Output the (X, Y) coordinate of the center of the cell containing the given text.  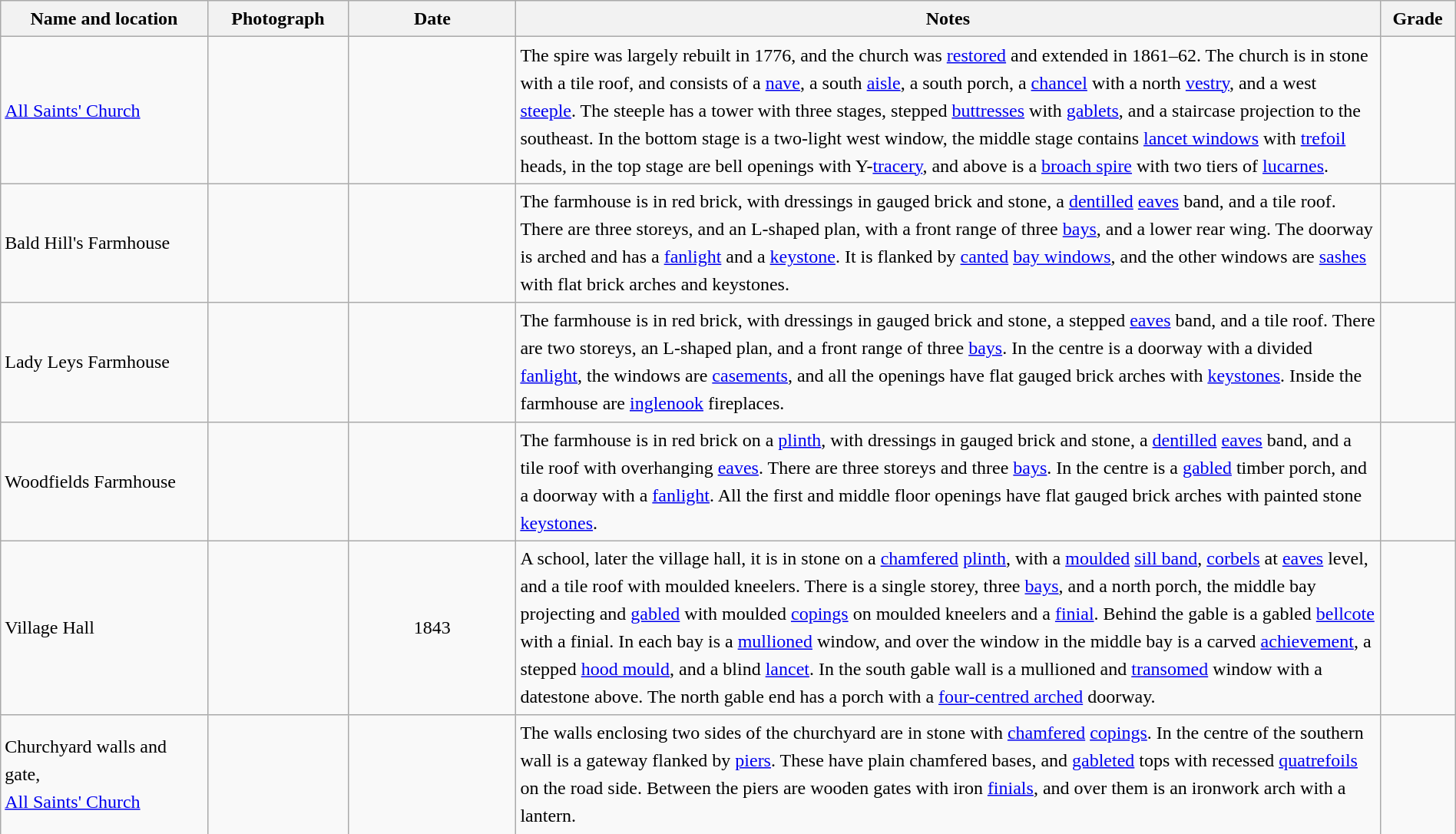
Photograph (278, 18)
Bald Hill's Farmhouse (104, 243)
Village Hall (104, 628)
Date (432, 18)
1843 (432, 628)
Name and location (104, 18)
Lady Leys Farmhouse (104, 362)
Grade (1418, 18)
Churchyard walls and gate,All Saints' Church (104, 774)
Notes (948, 18)
All Saints' Church (104, 111)
Woodfields Farmhouse (104, 481)
